Search for the cell housing the specified text and yield its [X, Y] center coordinate. 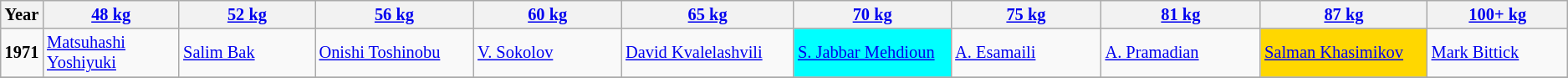
52 kg [247, 14]
56 kg [395, 14]
A. Esamaili [1025, 53]
70 kg [872, 14]
65 kg [707, 14]
48 kg [110, 14]
60 kg [547, 14]
Year [22, 14]
Salman Khasimikov [1344, 53]
100+ kg [1498, 14]
1971 [22, 53]
Onishi Toshinobu [395, 53]
Matsuhashi Yoshiyuki [110, 53]
David Kvalelashvili [707, 53]
75 kg [1025, 14]
S. Jabbar Mehdioun [872, 53]
Salim Bak [247, 53]
A. Pramadian [1181, 53]
81 kg [1181, 14]
Mark Bittick [1498, 53]
87 kg [1344, 14]
V. Sokolov [547, 53]
